Detect which cell encompasses the target text, then output its [X, Y] center coordinate. 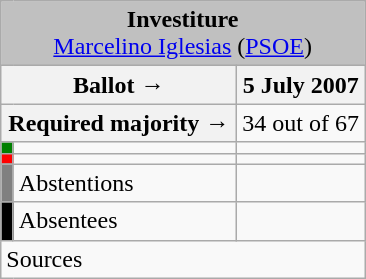
Abstentions [125, 183]
34 out of 67 [301, 123]
Required majority → [119, 123]
Sources [183, 259]
Ballot → [119, 85]
Absentees [125, 221]
InvestitureMarcelino Iglesias (PSOE) [183, 34]
5 July 2007 [301, 85]
